Output the (x, y) coordinate of the center of the cell containing the given text.  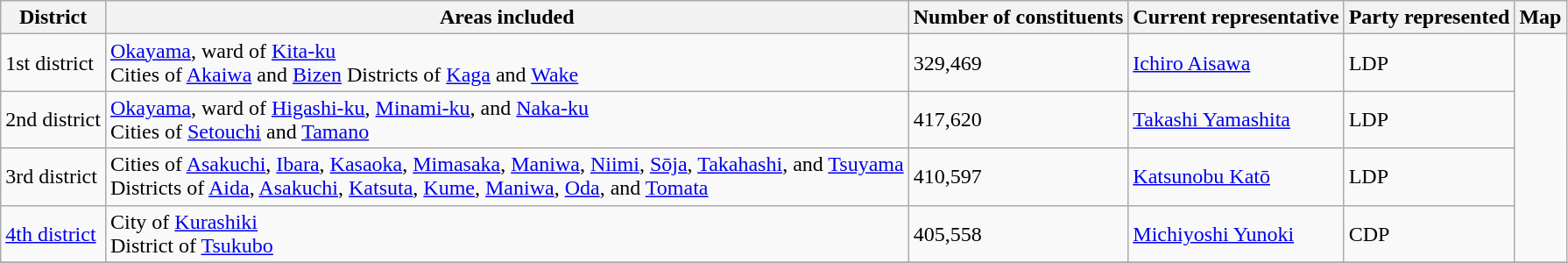
Current representative (1236, 18)
3rd district (53, 177)
Areas included (506, 18)
Number of constituents (1018, 18)
Okayama, ward of Kita-kuCities of Akaiwa and Bizen Districts of Kaga and Wake (506, 63)
CDP (1430, 233)
District (53, 18)
4th district (53, 233)
410,597 (1018, 177)
329,469 (1018, 63)
Katsunobu Katō (1236, 177)
2nd district (53, 119)
Okayama, ward of Higashi-ku, Minami-ku, and Naka-kuCities of Setouchi and Tamano (506, 119)
Michiyoshi Yunoki (1236, 233)
417,620 (1018, 119)
Takashi Yamashita (1236, 119)
City of KurashikiDistrict of Tsukubo (506, 233)
Party represented (1430, 18)
405,558 (1018, 233)
1st district (53, 63)
Map (1540, 18)
Ichiro Aisawa (1236, 63)
